Pinpoint the cell where the given text exists, returning its [x, y] midpoint coordinate. 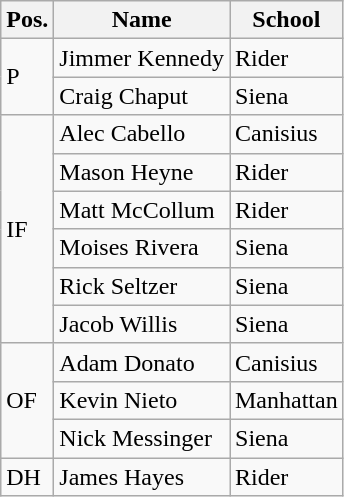
Matt McCollum [142, 210]
Kevin Nieto [142, 400]
Jacob Willis [142, 324]
Nick Messinger [142, 438]
Adam Donato [142, 362]
P [28, 77]
James Hayes [142, 477]
DH [28, 477]
Name [142, 20]
Jimmer Kennedy [142, 58]
Pos. [28, 20]
OF [28, 400]
Craig Chaput [142, 96]
Mason Heyne [142, 172]
Alec Cabello [142, 134]
Moises Rivera [142, 248]
School [287, 20]
Rick Seltzer [142, 286]
IF [28, 229]
Manhattan [287, 400]
